Extract the (x, y) coordinate from the center of the cell holding the provided text.  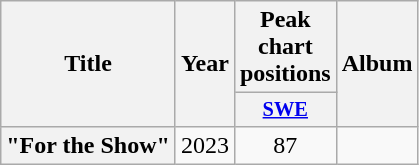
Album (377, 64)
Year (204, 64)
Peak chart positions (285, 47)
"For the Show" (88, 145)
SWE (285, 110)
2023 (204, 145)
87 (285, 145)
Title (88, 64)
